Search for the cell housing the specified text and yield its (X, Y) center coordinate. 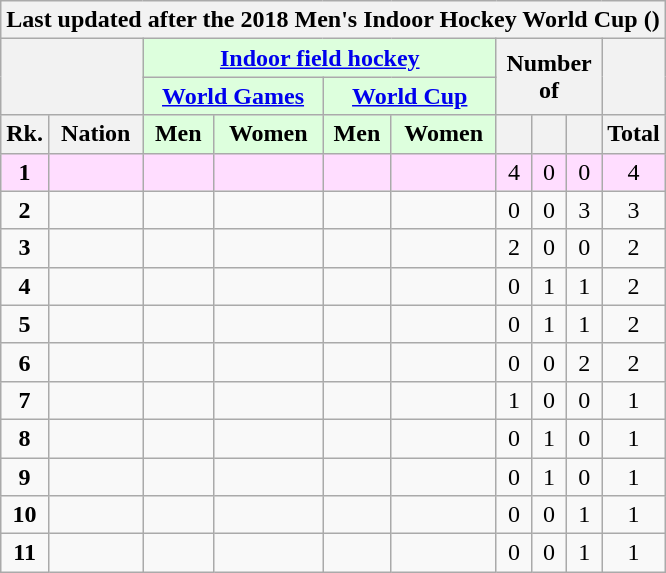
World Games (233, 96)
Nation (96, 134)
Rk. (25, 134)
Last updated after the 2018 Men's Indoor Hockey World Cup () (333, 20)
9 (25, 477)
8 (25, 438)
Number of (548, 77)
Total (634, 134)
6 (25, 362)
11 (25, 553)
World Cup (410, 96)
5 (25, 324)
7 (25, 400)
Indoor field hockey (320, 58)
10 (25, 515)
